Scan for the cell matching the given text and deliver its [X, Y] coordinate at center. 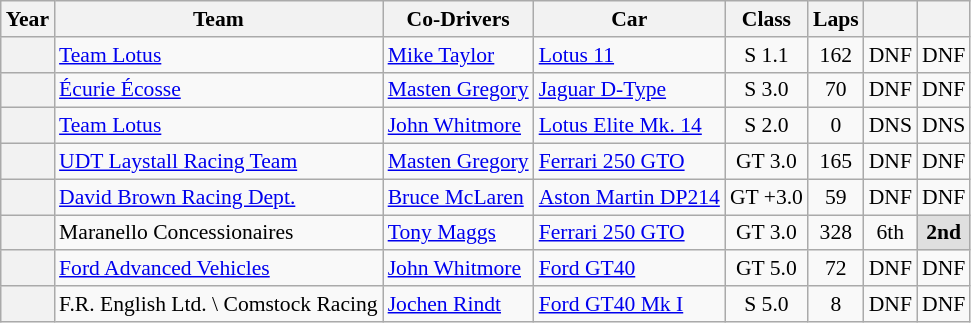
Lotus 11 [630, 55]
David Brown Racing Dept. [218, 197]
162 [836, 55]
Laps [836, 19]
S 5.0 [766, 304]
Ford Advanced Vehicles [218, 269]
165 [836, 162]
Bruce McLaren [458, 197]
Mike Taylor [458, 55]
Team [218, 19]
Jaguar D-Type [630, 90]
UDT Laystall Racing Team [218, 162]
8 [836, 304]
S 1.1 [766, 55]
GT 5.0 [766, 269]
Lotus Elite Mk. 14 [630, 126]
Co-Drivers [458, 19]
F.R. English Ltd. \ Comstock Racing [218, 304]
328 [836, 233]
70 [836, 90]
Ford GT40 [630, 269]
Class [766, 19]
Jochen Rindt [458, 304]
2nd [944, 233]
Tony Maggs [458, 233]
72 [836, 269]
Car [630, 19]
Maranello Concessionaires [218, 233]
Écurie Écosse [218, 90]
Ford GT40 Mk I [630, 304]
GT +3.0 [766, 197]
S 2.0 [766, 126]
Year [28, 19]
59 [836, 197]
0 [836, 126]
6th [890, 233]
Aston Martin DP214 [630, 197]
S 3.0 [766, 90]
